Find where the given text appears and provide that cell's center as [x, y] coordinate. 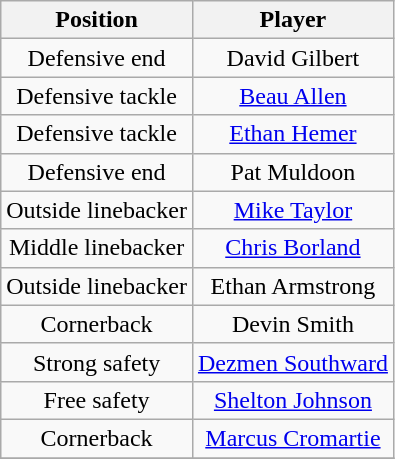
Shelton Johnson [292, 400]
Player [292, 20]
Mike Taylor [292, 210]
Marcus Cromartie [292, 438]
Ethan Armstrong [292, 286]
Free safety [97, 400]
Chris Borland [292, 248]
Pat Muldoon [292, 172]
Ethan Hemer [292, 134]
Strong safety [97, 362]
David Gilbert [292, 58]
Middle linebacker [97, 248]
Dezmen Southward [292, 362]
Beau Allen [292, 96]
Position [97, 20]
Devin Smith [292, 324]
